Provide the [x, y] coordinate of the cell's center where the given text is located.  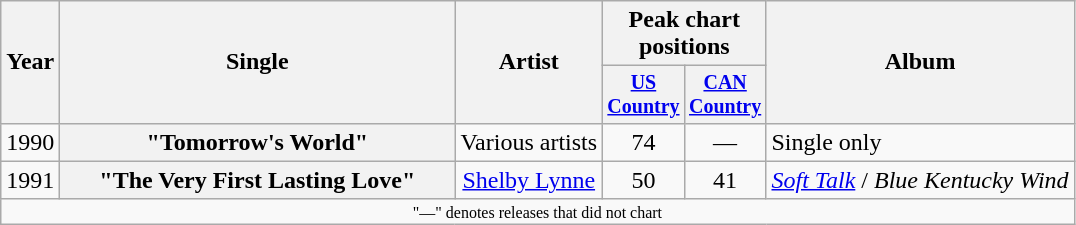
"Tomorrow's World" [258, 142]
41 [725, 180]
"The Very First Lasting Love" [258, 180]
Artist [529, 62]
1990 [30, 142]
50 [644, 180]
— [725, 142]
1991 [30, 180]
Year [30, 62]
Soft Talk / Blue Kentucky Wind [920, 180]
Album [920, 62]
"—" denotes releases that did not chart [538, 211]
Single [258, 62]
Shelby Lynne [529, 180]
Single only [920, 142]
Peak chartpositions [684, 34]
US Country [644, 94]
74 [644, 142]
CAN Country [725, 94]
Various artists [529, 142]
